Scan for the cell matching the given text and deliver its (X, Y) coordinate at center. 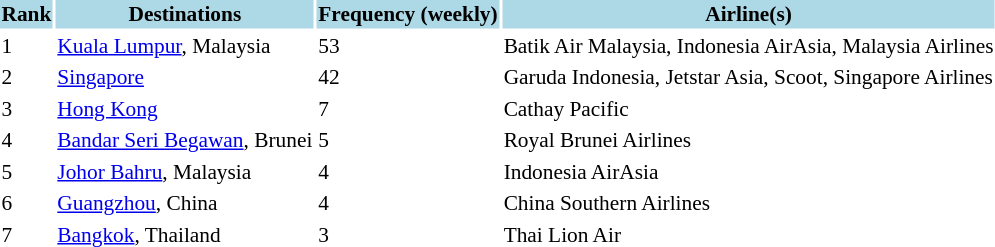
1 (26, 46)
Hong Kong (185, 108)
6 (26, 203)
Batik Air Malaysia, Indonesia AirAsia, Malaysia Airlines (748, 46)
Guangzhou, China (185, 203)
Frequency (weekly) (408, 14)
Kuala Lumpur, Malaysia (185, 46)
Rank (26, 14)
42 (408, 77)
Garuda Indonesia, Jetstar Asia, Scoot, Singapore Airlines (748, 77)
Singapore (185, 77)
2 (26, 77)
Royal Brunei Airlines (748, 140)
3 (26, 108)
Destinations (185, 14)
Indonesia AirAsia (748, 172)
53 (408, 46)
7 (408, 108)
Johor Bahru, Malaysia (185, 172)
Bandar Seri Begawan, Brunei (185, 140)
Airline(s) (748, 14)
China Southern Airlines (748, 203)
Cathay Pacific (748, 108)
